For the text-containing cell, return its midpoint in [X, Y] coordinate format. 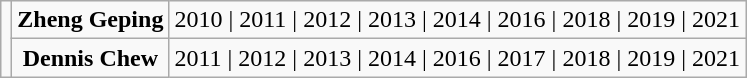
Dennis Chew [90, 58]
2010 | 2011 | 2012 | 2013 | 2014 | 2016 | 2018 | 2019 | 2021 [458, 20]
Zheng Geping [90, 20]
2011 | 2012 | 2013 | 2014 | 2016 | 2017 | 2018 | 2019 | 2021 [458, 58]
